Search for the cell housing the specified text and yield its (X, Y) center coordinate. 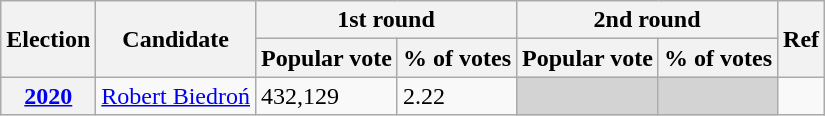
2nd round (648, 20)
1st round (386, 20)
2020 (48, 96)
Robert Biedroń (176, 96)
Candidate (176, 39)
432,129 (327, 96)
2.22 (456, 96)
Election (48, 39)
Ref (802, 39)
